Extract the (x, y) coordinate from the center of the cell holding the provided text.  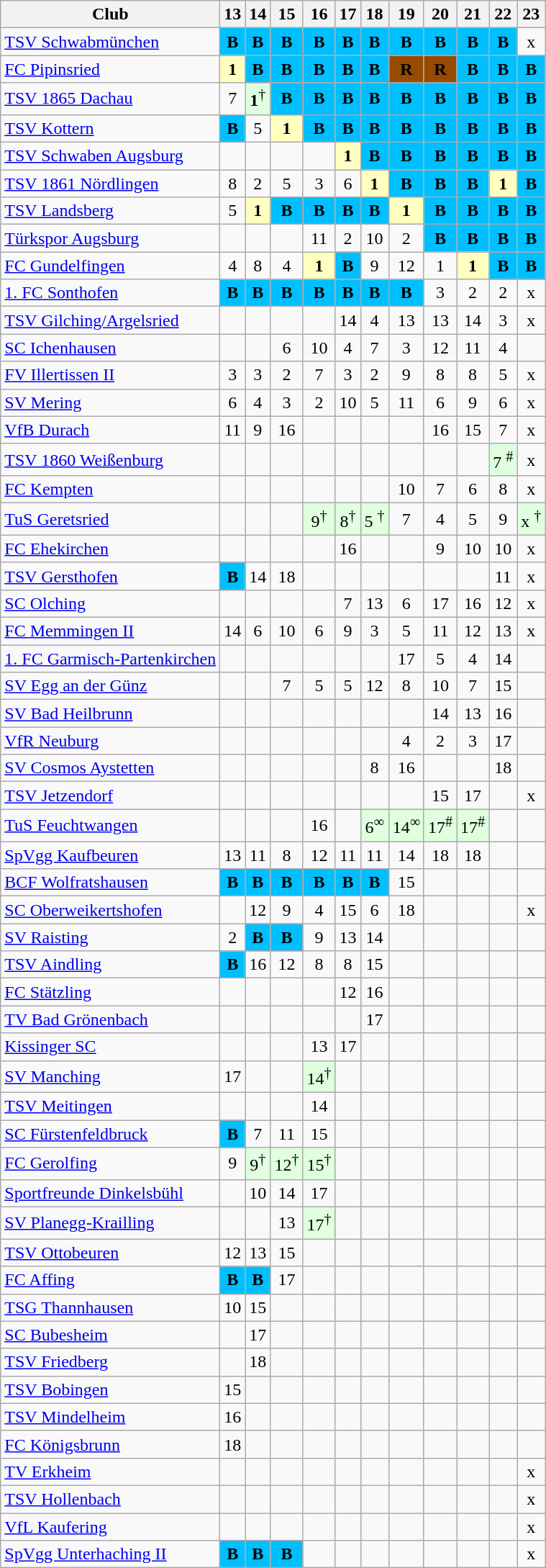
7 # (504, 459)
Türkspor Augsburg (111, 238)
SC Olching (111, 604)
TuS Feuchtwangen (111, 825)
22 (504, 14)
FC Affing (111, 1280)
21 (473, 14)
1. FC Garmisch-Partenkirchen (111, 659)
TSV Aindling (111, 965)
TuS Geretsried (111, 520)
23 (531, 14)
TSG Thannhausen (111, 1307)
TSV Gilching/Argelsried (111, 320)
14∞ (406, 825)
SC Oberweikertshofen (111, 910)
6∞ (374, 825)
SC Bubesheim (111, 1335)
TV Erkheim (111, 1472)
TSV Jetzendorf (111, 796)
VfL Kaufering (111, 1527)
FC Gundelfingen (111, 266)
TSV Bobingen (111, 1389)
SV Mering (111, 402)
FC Ehekirchen (111, 549)
TSV Gersthofen (111, 576)
SV Cosmos Aystetten (111, 768)
5 † (374, 520)
SV Raisting (111, 937)
TSV Ottobeuren (111, 1253)
BCF Wolfratshausen (111, 883)
SV Egg an der Günz (111, 686)
SV Bad Heilbrunn (111, 713)
FC Kempten (111, 490)
TSV Friedberg (111, 1362)
SC Ichenhausen (111, 348)
TSV 1865 Dachau (111, 99)
TSV Meitingen (111, 1107)
8† (348, 520)
SpVgg Unterhaching II (111, 1554)
TSV 1861 Nördlingen (111, 184)
SpVgg Kaufbeuren (111, 855)
19 (406, 14)
15† (319, 1163)
TSV Schwabmünchen (111, 42)
VfR Neuburg (111, 741)
12† (286, 1163)
FC Stätzling (111, 992)
SV Planegg-Krailling (111, 1222)
Sportfreunde Dinkelsbühl (111, 1193)
TSV Schwaben Augsburg (111, 156)
TSV Kottern (111, 128)
TSV Hollenbach (111, 1500)
TSV Landsberg (111, 211)
FV Illertissen II (111, 375)
TV Bad Grönenbach (111, 1019)
1. FC Sonthofen (111, 293)
FC Gerolfing (111, 1163)
14† (319, 1077)
FC Königsbrunn (111, 1444)
TSV 1860 Weißenburg (111, 459)
FC Pipinsried (111, 69)
SV Manching (111, 1077)
SC Fürstenfeldbruck (111, 1134)
17† (319, 1222)
Club (111, 14)
VfB Durach (111, 430)
FC Memmingen II (111, 631)
Kissinger SC (111, 1047)
1† (258, 99)
TSV Mindelheim (111, 1417)
x † (531, 520)
20 (440, 14)
